Extract the (X, Y) coordinate from the center of the cell holding the provided text.  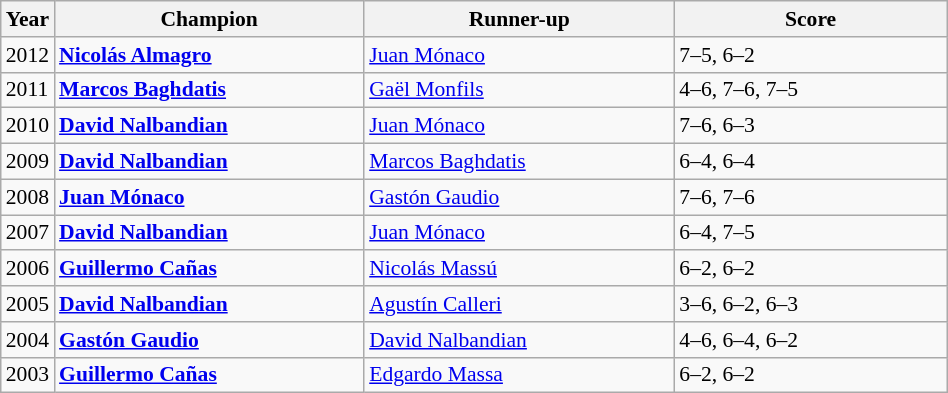
7–5, 6–2 (810, 55)
Edgardo Massa (519, 375)
Score (810, 19)
4–6, 7–6, 7–5 (810, 90)
Champion (209, 19)
Nicolás Almagro (209, 55)
2007 (28, 233)
7–6, 7–6 (810, 197)
7–6, 6–3 (810, 126)
Year (28, 19)
2004 (28, 340)
4–6, 6–4, 6–2 (810, 340)
2011 (28, 90)
Nicolás Massú (519, 269)
2005 (28, 304)
6–4, 6–4 (810, 162)
2006 (28, 269)
2012 (28, 55)
2003 (28, 375)
Runner-up (519, 19)
Gaël Monfils (519, 90)
2008 (28, 197)
2009 (28, 162)
3–6, 6–2, 6–3 (810, 304)
Agustín Calleri (519, 304)
2010 (28, 126)
6–4, 7–5 (810, 233)
